Extract the (x, y) coordinate from the center of the cell holding the provided text.  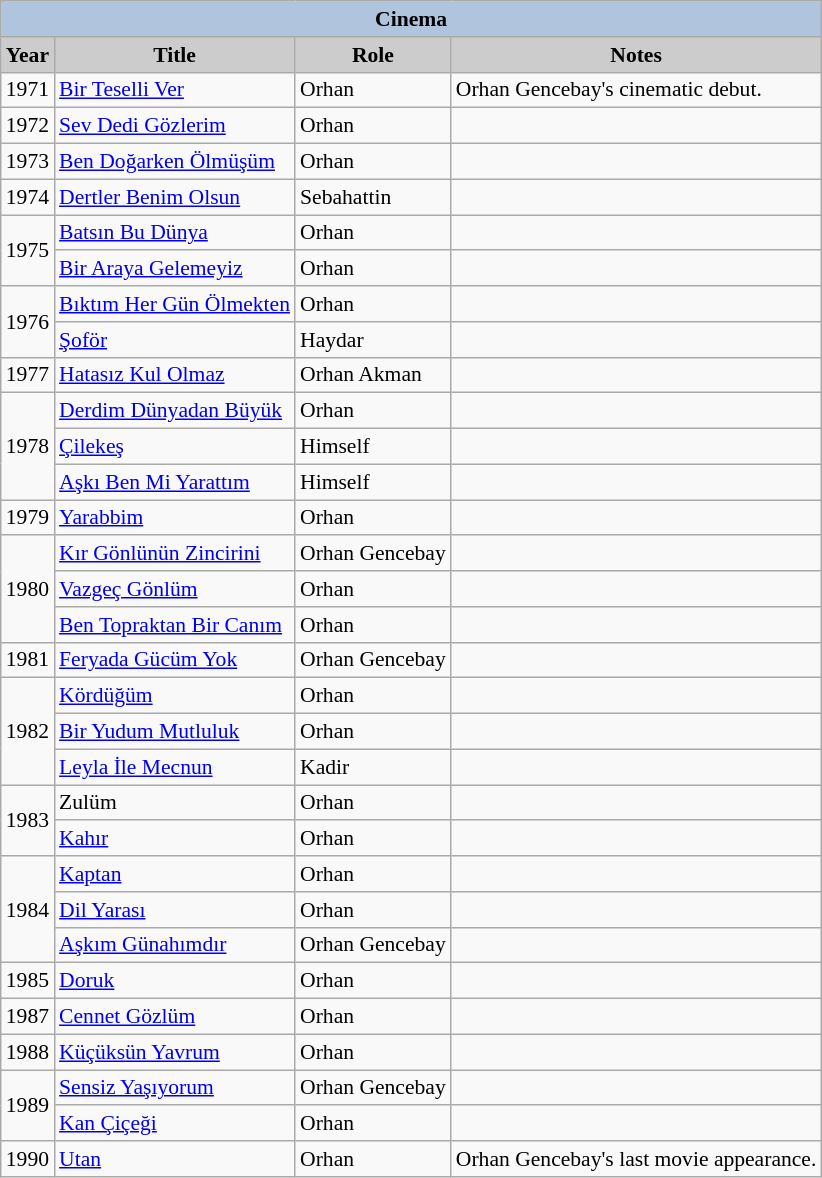
1972 (28, 126)
Kaptan (174, 874)
Dil Yarası (174, 910)
1987 (28, 1017)
1983 (28, 820)
Çilekeş (174, 447)
Title (174, 55)
Utan (174, 1159)
Orhan Gencebay's last movie appearance. (636, 1159)
Yarabbim (174, 518)
Notes (636, 55)
1989 (28, 1106)
Zulüm (174, 803)
Cennet Gözlüm (174, 1017)
Ben Doğarken Ölmüşüm (174, 162)
1988 (28, 1052)
Sebahattin (373, 197)
1977 (28, 375)
1975 (28, 250)
Bıktım Her Gün Ölmekten (174, 304)
Role (373, 55)
1980 (28, 590)
1982 (28, 732)
Hatasız Kul Olmaz (174, 375)
Aşkım Günahımdır (174, 945)
Leyla İle Mecnun (174, 767)
1976 (28, 322)
Doruk (174, 981)
Kır Gönlünün Zincirini (174, 554)
Orhan Akman (373, 375)
1985 (28, 981)
Cinema (412, 19)
Sensiz Yaşıyorum (174, 1088)
Sev Dedi Gözlerim (174, 126)
Vazgeç Gönlüm (174, 589)
1990 (28, 1159)
Year (28, 55)
Kahır (174, 839)
Bir Yudum Mutluluk (174, 732)
1971 (28, 90)
1984 (28, 910)
1981 (28, 660)
Kördüğüm (174, 696)
Feryada Gücüm Yok (174, 660)
Derdim Dünyadan Büyük (174, 411)
Kadir (373, 767)
1979 (28, 518)
Bir Teselli Ver (174, 90)
Dertler Benim Olsun (174, 197)
Ben Topraktan Bir Canım (174, 625)
1974 (28, 197)
Haydar (373, 340)
Küçüksün Yavrum (174, 1052)
1978 (28, 446)
Batsın Bu Dünya (174, 233)
Orhan Gencebay's cinematic debut. (636, 90)
Şoför (174, 340)
Aşkı Ben Mi Yarattım (174, 482)
1973 (28, 162)
Bir Araya Gelemeyiz (174, 269)
Kan Çiçeği (174, 1124)
